Locate the cell with the specified text and output its [X, Y] center coordinate. 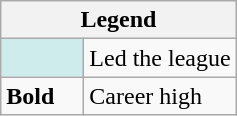
Bold [42, 96]
Led the league [160, 58]
Career high [160, 96]
Legend [118, 20]
